Search for the cell housing the specified text and yield its [X, Y] center coordinate. 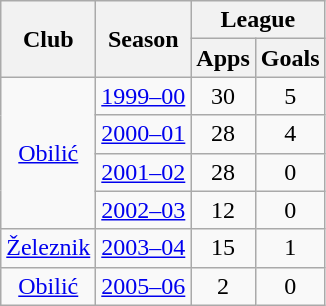
5 [290, 96]
Club [48, 39]
4 [290, 134]
1 [290, 248]
Apps [223, 58]
2005–06 [144, 286]
2002–03 [144, 210]
2001–02 [144, 172]
30 [223, 96]
2000–01 [144, 134]
Železnik [48, 248]
1999–00 [144, 96]
2 [223, 286]
12 [223, 210]
Goals [290, 58]
15 [223, 248]
Season [144, 39]
2003–04 [144, 248]
League [258, 20]
